From the cell containing the given text, extract its center point as (x, y) coordinate. 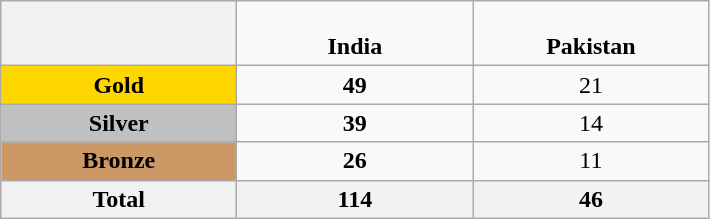
Bronze (119, 161)
Silver (119, 123)
49 (355, 85)
Total (119, 199)
21 (591, 85)
Gold (119, 85)
114 (355, 199)
14 (591, 123)
26 (355, 161)
Pakistan (591, 34)
46 (591, 199)
39 (355, 123)
11 (591, 161)
India (355, 34)
